Identify which cell holds the provided text, then report its [x, y] central coordinate. 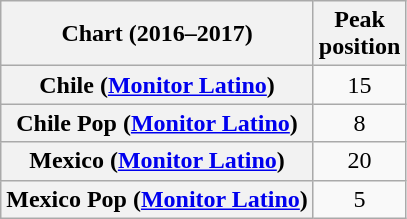
8 [359, 123]
Chile Pop (Monitor Latino) [158, 123]
5 [359, 199]
20 [359, 161]
Peakposition [359, 34]
Chile (Monitor Latino) [158, 85]
Chart (2016–2017) [158, 34]
15 [359, 85]
Mexico (Monitor Latino) [158, 161]
Mexico Pop (Monitor Latino) [158, 199]
